Provide the [x, y] coordinate of the cell's center where the given text is located.  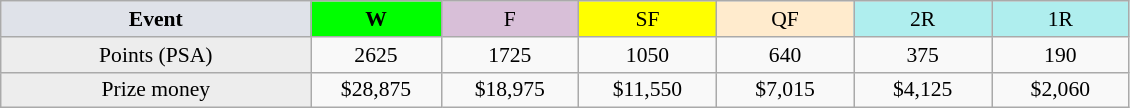
$4,125 [923, 90]
375 [923, 55]
$11,550 [648, 90]
SF [648, 19]
$7,015 [785, 90]
F [510, 19]
Points (PSA) [156, 55]
Event [156, 19]
W [376, 19]
Prize money [156, 90]
2625 [376, 55]
$2,060 [1061, 90]
$28,875 [376, 90]
$18,975 [510, 90]
2R [923, 19]
640 [785, 55]
1725 [510, 55]
QF [785, 19]
1R [1061, 19]
1050 [648, 55]
190 [1061, 55]
